Locate the cell with the specified text and output its [X, Y] center coordinate. 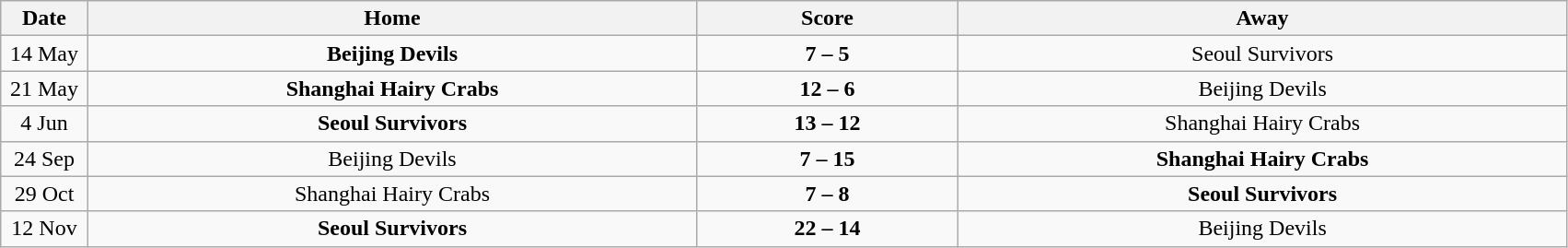
4 Jun [44, 124]
Home [392, 18]
12 – 6 [828, 89]
Date [44, 18]
7 – 15 [828, 159]
22 – 14 [828, 229]
Score [828, 18]
14 May [44, 53]
7 – 5 [828, 53]
Away [1262, 18]
12 Nov [44, 229]
29 Oct [44, 194]
13 – 12 [828, 124]
21 May [44, 89]
7 – 8 [828, 194]
24 Sep [44, 159]
